Capture the cell that displays the provided text and extract its (x, y) central coordinate. 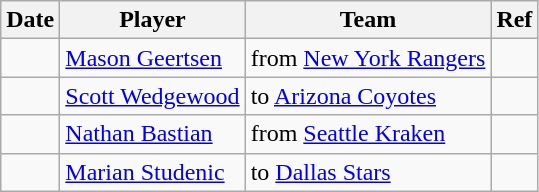
Scott Wedgewood (152, 96)
Marian Studenic (152, 172)
to Arizona Coyotes (368, 96)
from New York Rangers (368, 58)
Ref (514, 20)
Player (152, 20)
to Dallas Stars (368, 172)
Team (368, 20)
Date (30, 20)
Mason Geertsen (152, 58)
from Seattle Kraken (368, 134)
Nathan Bastian (152, 134)
